Provide the (X, Y) coordinate of the cell's center where the given text is located.  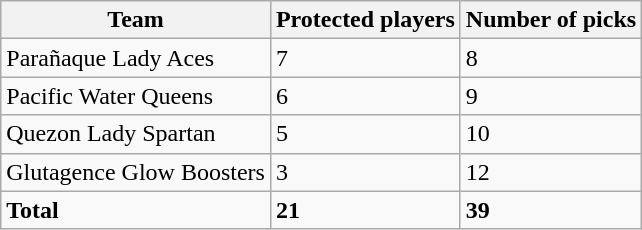
Pacific Water Queens (136, 96)
8 (550, 58)
5 (365, 134)
Number of picks (550, 20)
Parañaque Lady Aces (136, 58)
9 (550, 96)
Quezon Lady Spartan (136, 134)
Total (136, 210)
6 (365, 96)
39 (550, 210)
10 (550, 134)
7 (365, 58)
3 (365, 172)
Team (136, 20)
Protected players (365, 20)
12 (550, 172)
21 (365, 210)
Glutagence Glow Boosters (136, 172)
